Provide the (x, y) coordinate of the cell's center where the given text is located.  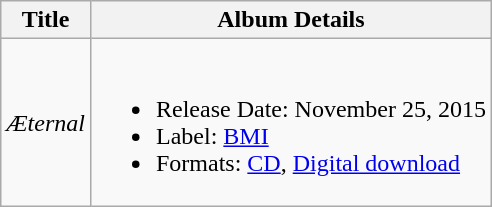
Release Date: November 25, 2015Label: BMIFormats: CD, Digital download (290, 122)
Title (46, 20)
Æternal (46, 122)
Album Details (290, 20)
